Find where the given text appears and provide that cell's center as (X, Y) coordinate. 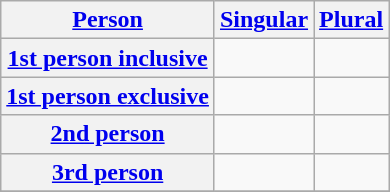
2nd person (108, 134)
Plural (352, 20)
Person (108, 20)
Singular (264, 20)
1st person inclusive (108, 58)
3rd person (108, 172)
1st person exclusive (108, 96)
